Capture the cell that displays the provided text and extract its (X, Y) central coordinate. 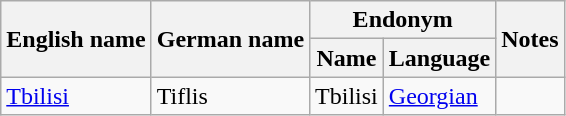
Notes (530, 39)
German name (230, 39)
Georgian (439, 96)
Endonym (403, 20)
Name (347, 58)
Tiflis (230, 96)
Language (439, 58)
English name (76, 39)
